For the text-containing cell, return its midpoint in (x, y) coordinate format. 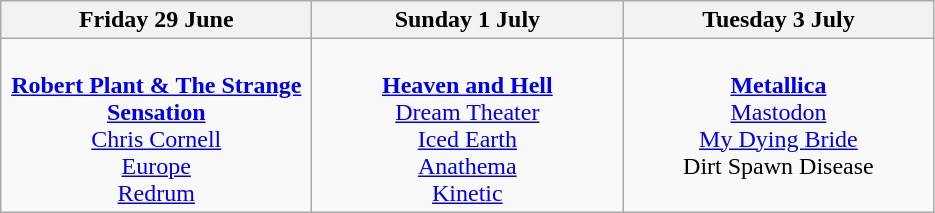
Heaven and Hell Dream Theater Iced Earth Anathema Kinetic (468, 126)
Sunday 1 July (468, 20)
Metallica Mastodon My Dying Bride Dirt Spawn Disease (778, 126)
Tuesday 3 July (778, 20)
Robert Plant & The Strange Sensation Chris Cornell Europe Redrum (156, 126)
Friday 29 June (156, 20)
